Search for the cell housing the specified text and yield its [x, y] center coordinate. 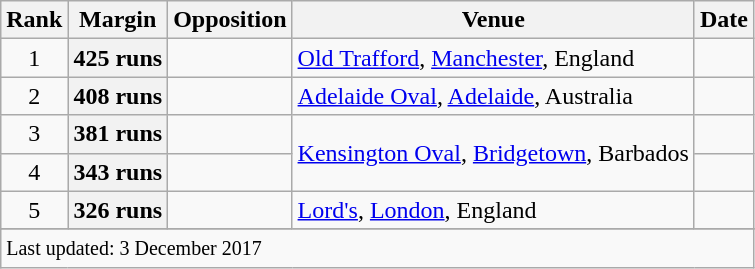
425 runs [118, 58]
5 [34, 210]
1 [34, 58]
Venue [493, 20]
3 [34, 134]
381 runs [118, 134]
408 runs [118, 96]
Last updated: 3 December 2017 [378, 248]
343 runs [118, 172]
Adelaide Oval, Adelaide, Australia [493, 96]
Opposition [230, 20]
Date [724, 20]
4 [34, 172]
Rank [34, 20]
326 runs [118, 210]
Kensington Oval, Bridgetown, Barbados [493, 153]
Old Trafford, Manchester, England [493, 58]
Margin [118, 20]
2 [34, 96]
Lord's, London, England [493, 210]
